Return the [X, Y] coordinate for the center point of the cell that contains the specified text.  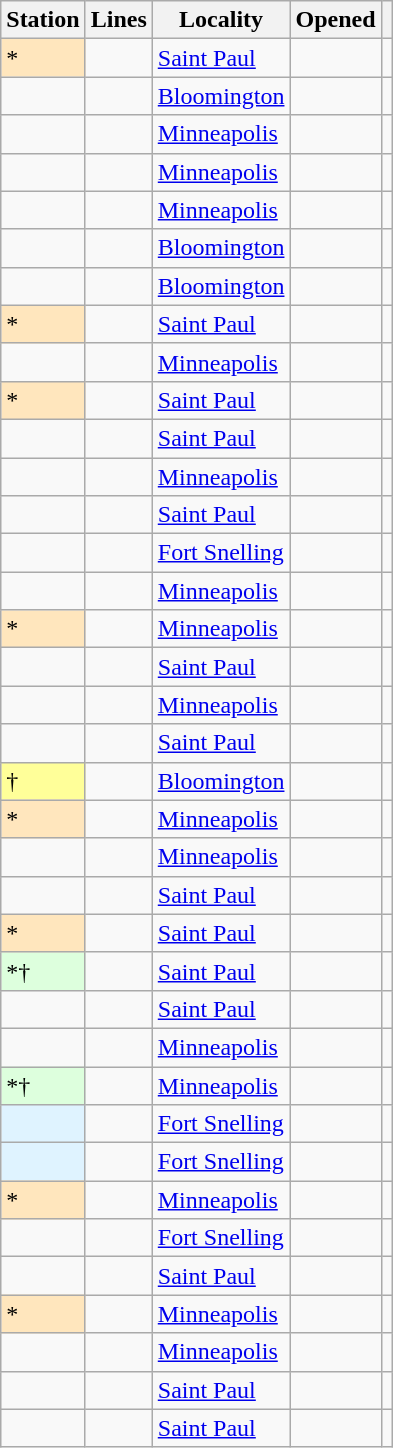
Lines [118, 20]
Station [43, 20]
Opened [336, 20]
† [43, 781]
Locality [221, 20]
